From the cell containing the given text, extract its center point as (X, Y) coordinate. 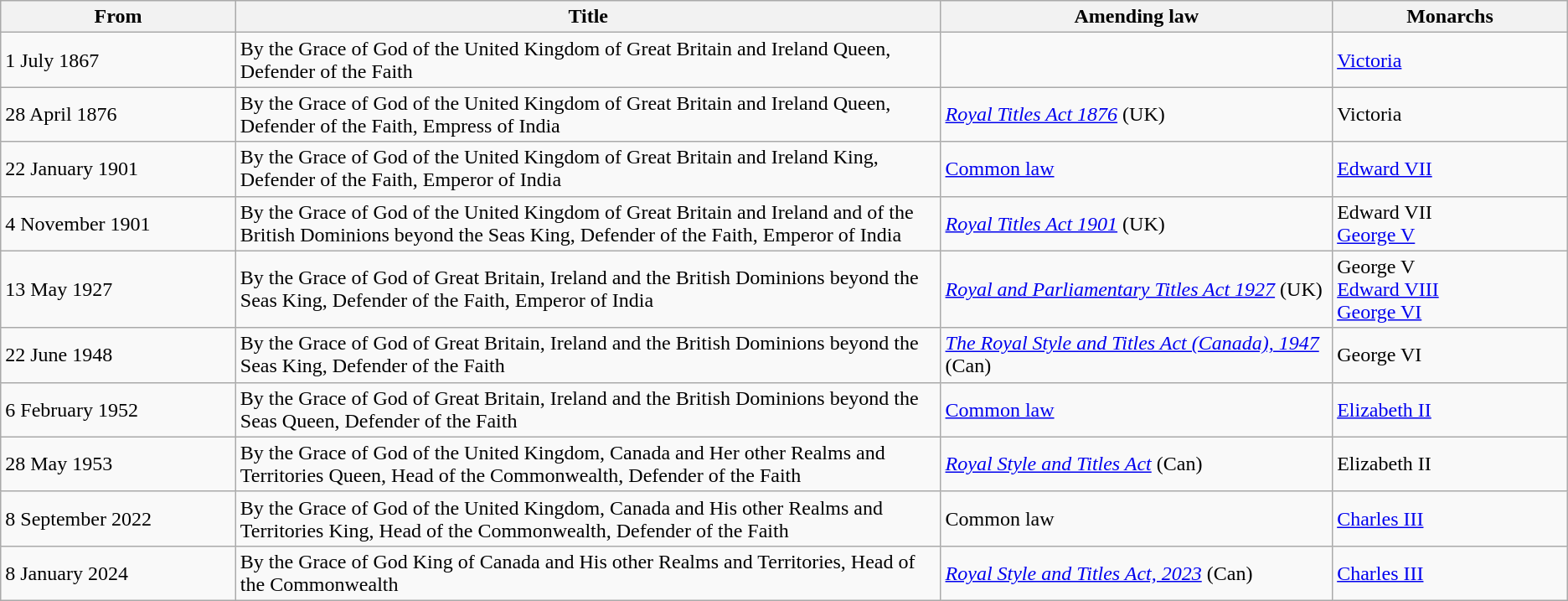
By the Grace of God King of Canada and His other Realms and Territories, Head of the Commonwealth (588, 573)
8 January 2024 (119, 573)
13 May 1927 (119, 289)
22 January 1901 (119, 169)
28 May 1953 (119, 464)
4 November 1901 (119, 223)
By the Grace of God of Great Britain, Ireland and the British Dominions beyond the Seas Queen, Defender of the Faith (588, 409)
George VEdward VIIIGeorge VI (1451, 289)
By the Grace of God of Great Britain, Ireland and the British Dominions beyond the Seas King, Defender of the Faith (588, 355)
The Royal Style and Titles Act (Canada), 1947 (Can) (1137, 355)
George VI (1451, 355)
By the Grace of God of the United Kingdom of Great Britain and Ireland King, Defender of the Faith, Emperor of India (588, 169)
By the Grace of God of Great Britain, Ireland and the British Dominions beyond the Seas King, Defender of the Faith, Emperor of India (588, 289)
28 April 1876 (119, 114)
Royal and Parliamentary Titles Act 1927 (UK) (1137, 289)
From (119, 17)
Edward VIIGeorge V (1451, 223)
8 September 2022 (119, 518)
6 February 1952 (119, 409)
Royal Titles Act 1876 (UK) (1137, 114)
Royal Style and Titles Act (Can) (1137, 464)
1 July 1867 (119, 60)
By the Grace of God of the United Kingdom of Great Britain and Ireland Queen, Defender of the Faith, Empress of India (588, 114)
Royal Titles Act 1901 (UK) (1137, 223)
22 June 1948 (119, 355)
Royal Style and Titles Act, 2023 (Can) (1137, 573)
By the Grace of God of the United Kingdom of Great Britain and Ireland Queen, Defender of the Faith (588, 60)
Title (588, 17)
Monarchs (1451, 17)
By the Grace of God of the United Kingdom, Canada and Her other Realms and Territories Queen, Head of the Commonwealth, Defender of the Faith (588, 464)
Amending law (1137, 17)
By the Grace of God of the United Kingdom, Canada and His other Realms and Territories King, Head of the Commonwealth, Defender of the Faith (588, 518)
Edward VII (1451, 169)
